Pinpoint the cell where the given text exists, returning its [X, Y] midpoint coordinate. 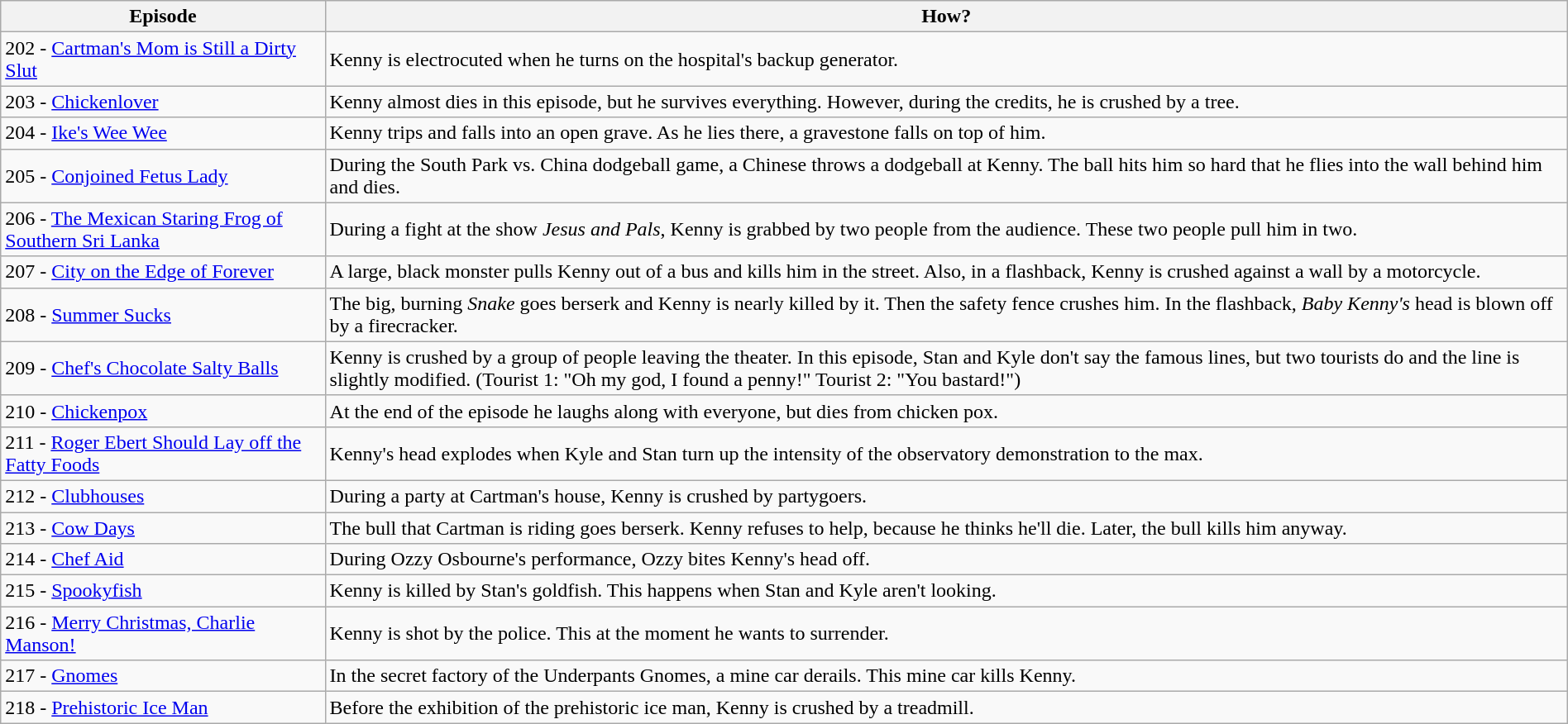
212 - Clubhouses [163, 496]
In the secret factory of the Underpants Gnomes, a mine car derails. This mine car kills Kenny. [946, 676]
214 - Chef Aid [163, 560]
During a party at Cartman's house, Kenny is crushed by partygoers. [946, 496]
How? [946, 17]
208 - Summer Sucks [163, 314]
213 - Cow Days [163, 528]
The bull that Cartman is riding goes berserk. Kenny refuses to help, because he thinks he'll die. Later, the bull kills him anyway. [946, 528]
During Ozzy Osbourne's performance, Ozzy bites Kenny's head off. [946, 560]
217 - Gnomes [163, 676]
207 - City on the Edge of Forever [163, 272]
At the end of the episode he laughs along with everyone, but dies from chicken pox. [946, 411]
Kenny is electrocuted when he turns on the hospital's backup generator. [946, 60]
Kenny almost dies in this episode, but he survives everything. However, during the credits, he is crushed by a tree. [946, 102]
204 - Ike's Wee Wee [163, 133]
Kenny is killed by Stan's goldfish. This happens when Stan and Kyle aren't looking. [946, 591]
Kenny's head explodes when Kyle and Stan turn up the intensity of the observatory demonstration to the max. [946, 453]
211 - Roger Ebert Should Lay off the Fatty Foods [163, 453]
Episode [163, 17]
216 - Merry Christmas, Charlie Manson! [163, 633]
Kenny is shot by the police. This at the moment he wants to surrender. [946, 633]
209 - Chef's Chocolate Salty Balls [163, 369]
205 - Conjoined Fetus Lady [163, 175]
210 - Chickenpox [163, 411]
203 - Chickenlover [163, 102]
A large, black monster pulls Kenny out of a bus and kills him in the street. Also, in a flashback, Kenny is crushed against a wall by a motorcycle. [946, 272]
215 - Spookyfish [163, 591]
Kenny trips and falls into an open grave. As he lies there, a gravestone falls on top of him. [946, 133]
During a fight at the show Jesus and Pals, Kenny is grabbed by two people from the audience. These two people pull him in two. [946, 230]
202 - Cartman's Mom is Still a Dirty Slut [163, 60]
206 - The Mexican Staring Frog of Southern Sri Lanka [163, 230]
Before the exhibition of the prehistoric ice man, Kenny is crushed by a treadmill. [946, 707]
218 - Prehistoric Ice Man [163, 707]
